Locate the cell with the specified text and output its [X, Y] center coordinate. 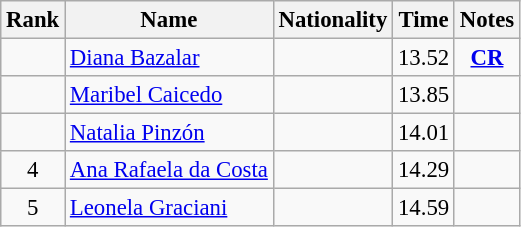
Ana Rafaela da Costa [170, 170]
Natalia Pinzón [170, 133]
13.85 [424, 95]
Notes [486, 20]
14.59 [424, 208]
14.29 [424, 170]
Rank [33, 20]
13.52 [424, 58]
Nationality [332, 20]
CR [486, 58]
Leonela Graciani [170, 208]
Maribel Caicedo [170, 95]
4 [33, 170]
5 [33, 208]
Diana Bazalar [170, 58]
14.01 [424, 133]
Time [424, 20]
Name [170, 20]
